Pinpoint the cell where the given text exists, returning its (X, Y) midpoint coordinate. 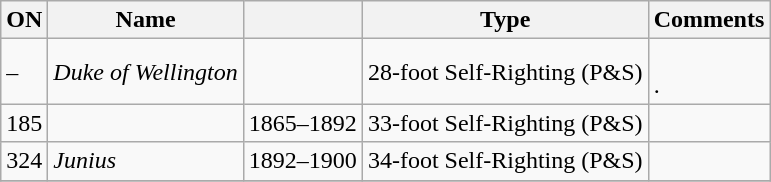
34-foot Self-Righting (P&S) (505, 161)
Comments (709, 20)
185 (24, 123)
324 (24, 161)
Name (146, 20)
. (709, 72)
Type (505, 20)
ON (24, 20)
1865–1892 (302, 123)
33-foot Self-Righting (P&S) (505, 123)
1892–1900 (302, 161)
28-foot Self-Righting (P&S) (505, 72)
– (24, 72)
Junius (146, 161)
Duke of Wellington (146, 72)
